Pinpoint the cell where the given text exists, returning its (x, y) midpoint coordinate. 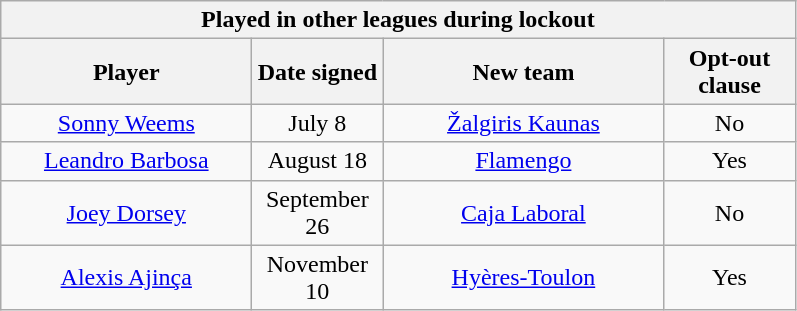
Alexis Ajinça (126, 278)
New team (524, 72)
Played in other leagues during lockout (398, 20)
Sonny Weems (126, 123)
September 26 (318, 212)
Flamengo (524, 161)
Žalgiris Kaunas (524, 123)
Caja Laboral (524, 212)
Leandro Barbosa (126, 161)
Player (126, 72)
Hyères-Toulon (524, 278)
August 18 (318, 161)
Date signed (318, 72)
November 10 (318, 278)
Joey Dorsey (126, 212)
July 8 (318, 123)
Opt-out clause (730, 72)
